Find where the given text appears and provide that cell's center as [X, Y] coordinate. 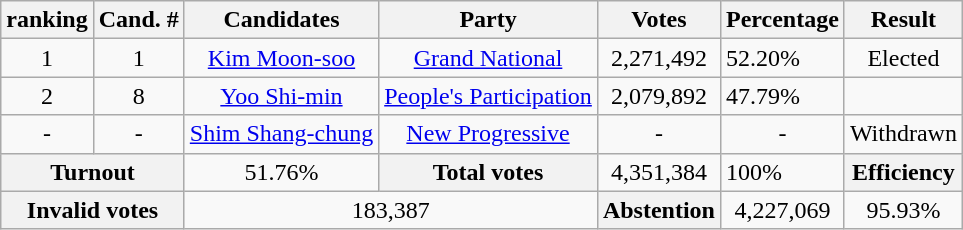
95.93% [903, 210]
Shim Shang-chung [281, 134]
Party [488, 20]
Total votes [488, 172]
100% [782, 172]
Kim Moon-soo [281, 58]
Efficiency [903, 172]
Cand. # [138, 20]
Votes [658, 20]
Turnout [93, 172]
New Progressive [488, 134]
Candidates [281, 20]
47.79% [782, 96]
Yoo Shi-min [281, 96]
Invalid votes [93, 210]
Percentage [782, 20]
2 [47, 96]
Grand National [488, 58]
8 [138, 96]
183,387 [390, 210]
51.76% [281, 172]
4,227,069 [782, 210]
Withdrawn [903, 134]
People's Participation [488, 96]
2,079,892 [658, 96]
4,351,384 [658, 172]
2,271,492 [658, 58]
52.20% [782, 58]
ranking [47, 20]
Abstention [658, 210]
Result [903, 20]
Elected [903, 58]
